Determine the [x, y] coordinate at the center of the cell enclosing the given text.  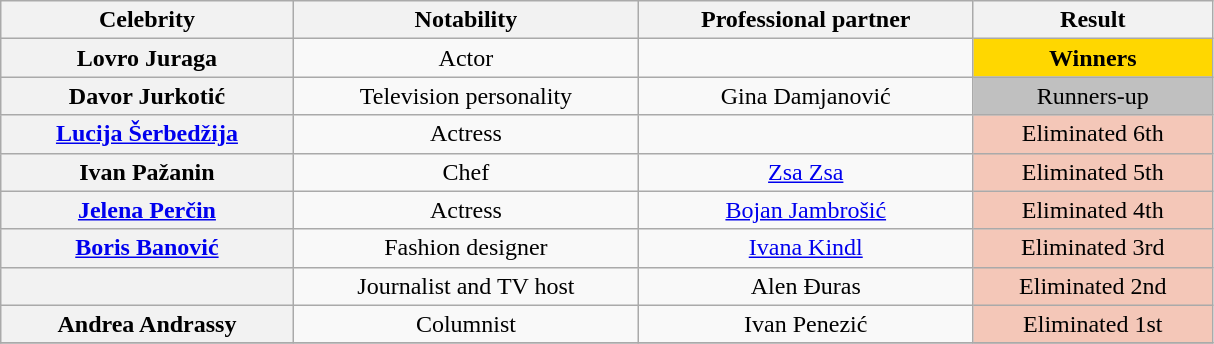
Jelena Perčin [147, 210]
Eliminated 3rd [1093, 248]
Ivan Pažanin [147, 172]
Eliminated 4th [1093, 210]
Andrea Andrassy [147, 324]
Result [1093, 20]
Television personality [466, 96]
Columnist [466, 324]
Eliminated 1st [1093, 324]
Lucija Šerbedžija [147, 134]
Bojan Jambrošić [806, 210]
Eliminated 5th [1093, 172]
Chef [466, 172]
Professional partner [806, 20]
Boris Banović [147, 248]
Gina Damjanović [806, 96]
Davor Jurkotić [147, 96]
Eliminated 2nd [1093, 286]
Eliminated 6th [1093, 134]
Actor [466, 58]
Alen Đuras [806, 286]
Notability [466, 20]
Zsa Zsa [806, 172]
Ivan Penezić [806, 324]
Lovro Juraga [147, 58]
Journalist and TV host [466, 286]
Celebrity [147, 20]
Fashion designer [466, 248]
Runners-up [1093, 96]
Winners [1093, 58]
Ivana Kindl [806, 248]
